Find where the given text appears and provide that cell's center as [x, y] coordinate. 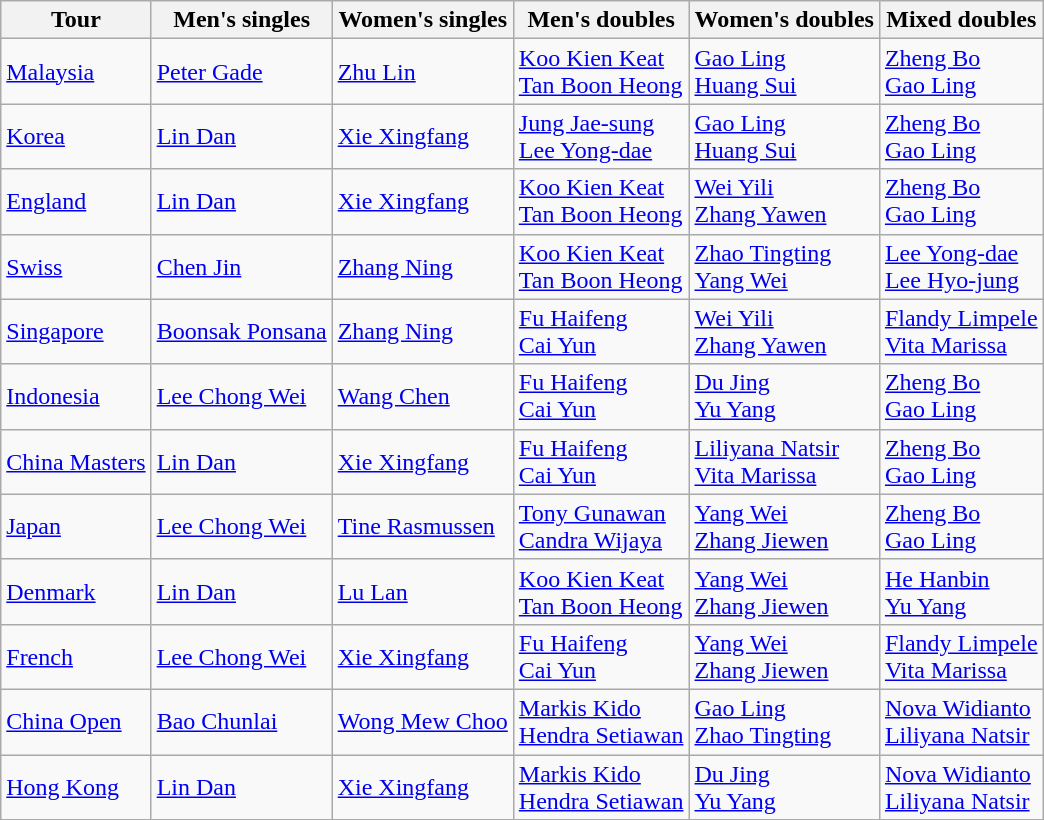
England [76, 202]
Denmark [76, 592]
Tony Gunawan Candra Wijaya [601, 526]
Women's doubles [784, 20]
Wong Mew Choo [422, 722]
French [76, 656]
Hong Kong [76, 786]
Japan [76, 526]
Tine Rasmussen [422, 526]
Men's singles [242, 20]
Tour [76, 20]
Bao Chunlai [242, 722]
Malaysia [76, 72]
Chen Jin [242, 266]
Boonsak Ponsana [242, 332]
Liliyana Natsir Vita Marissa [784, 462]
Zhu Lin [422, 72]
China Open [76, 722]
Indonesia [76, 396]
Peter Gade [242, 72]
China Masters [76, 462]
Gao Ling Zhao Tingting [784, 722]
Men's doubles [601, 20]
Singapore [76, 332]
Korea [76, 136]
He Hanbin Yu Yang [961, 592]
Lu Lan [422, 592]
Zhao Tingting Yang Wei [784, 266]
Swiss [76, 266]
Women's singles [422, 20]
Lee Yong-dae Lee Hyo-jung [961, 266]
Mixed doubles [961, 20]
Wang Chen [422, 396]
Jung Jae-sung Lee Yong-dae [601, 136]
